Determine the [X, Y] coordinate at the center of the cell enclosing the given text.  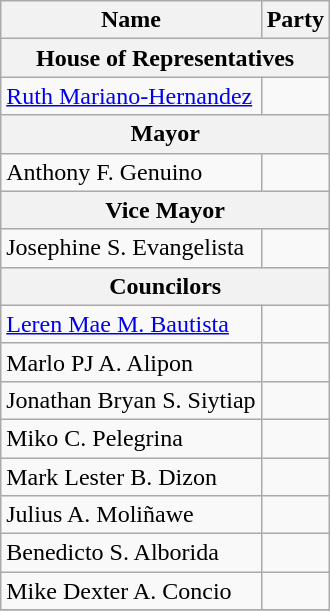
Benedicto S. Alborida [131, 553]
Josephine S. Evangelista [131, 248]
Julius A. Moliñawe [131, 515]
Anthony F. Genuino [131, 172]
Name [131, 20]
Councilors [166, 286]
House of Representatives [166, 58]
Leren Mae M. Bautista [131, 324]
Miko C. Pelegrina [131, 438]
Party [295, 20]
Jonathan Bryan S. Siytiap [131, 400]
Mayor [166, 134]
Mark Lester B. Dizon [131, 477]
Marlo PJ A. Alipon [131, 362]
Mike Dexter A. Concio [131, 591]
Vice Mayor [166, 210]
Ruth Mariano-Hernandez [131, 96]
